Locate the cell with the specified text and output its (x, y) center coordinate. 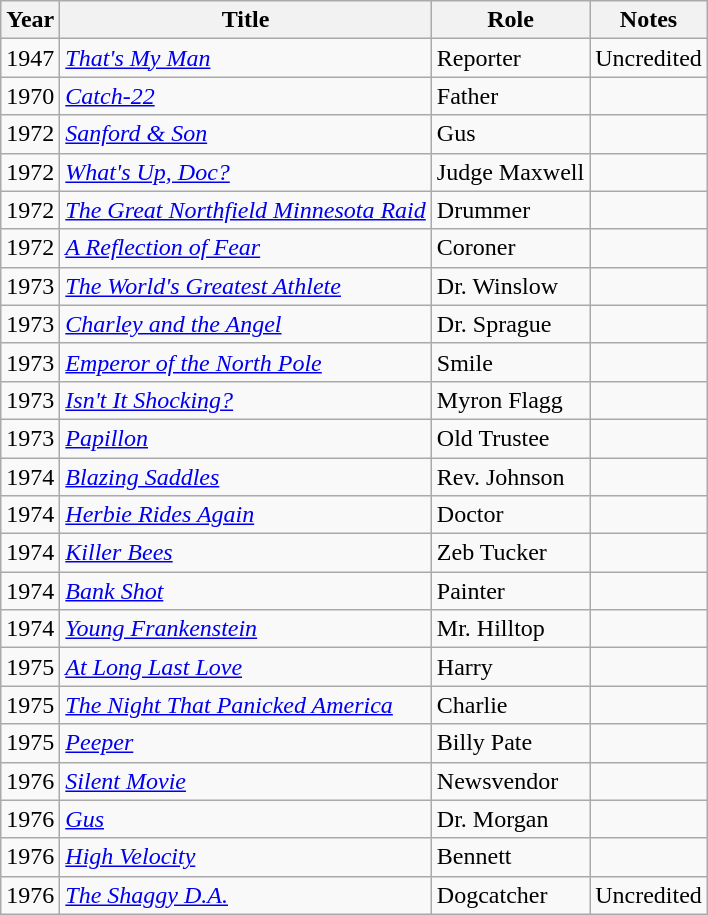
Dr. Sprague (510, 324)
Dr. Winslow (510, 286)
Peeper (246, 743)
Judge Maxwell (510, 172)
Isn't It Shocking? (246, 400)
Coroner (510, 248)
Charley and the Angel (246, 324)
A Reflection of Fear (246, 248)
Silent Movie (246, 781)
Charlie (510, 705)
Sanford & Son (246, 134)
Father (510, 96)
Notes (649, 20)
Reporter (510, 58)
High Velocity (246, 857)
Dr. Morgan (510, 819)
Emperor of the North Pole (246, 362)
Bennett (510, 857)
Bank Shot (246, 591)
Year (30, 20)
Mr. Hilltop (510, 629)
The Night That Panicked America (246, 705)
Drummer (510, 210)
What's Up, Doc? (246, 172)
Herbie Rides Again (246, 515)
The Shaggy D.A. (246, 895)
1970 (30, 96)
The World's Greatest Athlete (246, 286)
Doctor (510, 515)
Zeb Tucker (510, 553)
Young Frankenstein (246, 629)
That's My Man (246, 58)
Myron Flagg (510, 400)
Newsvendor (510, 781)
Painter (510, 591)
The Great Northfield Minnesota Raid (246, 210)
Smile (510, 362)
At Long Last Love (246, 667)
Blazing Saddles (246, 477)
Rev. Johnson (510, 477)
1947 (30, 58)
Role (510, 20)
Catch-22 (246, 96)
Billy Pate (510, 743)
Old Trustee (510, 438)
Dogcatcher (510, 895)
Title (246, 20)
Killer Bees (246, 553)
Harry (510, 667)
Papillon (246, 438)
